For the text-containing cell, return its midpoint in (x, y) coordinate format. 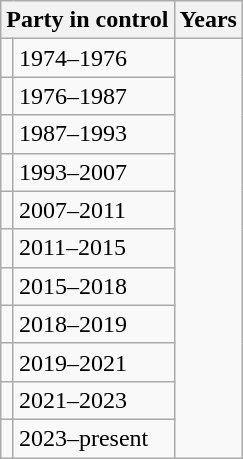
2019–2021 (94, 362)
1987–1993 (94, 134)
Party in control (88, 20)
2007–2011 (94, 210)
2018–2019 (94, 324)
1993–2007 (94, 172)
2015–2018 (94, 286)
1974–1976 (94, 58)
2021–2023 (94, 400)
2011–2015 (94, 248)
Years (208, 20)
2023–present (94, 438)
1976–1987 (94, 96)
